Pinpoint the cell where the given text exists, returning its (x, y) midpoint coordinate. 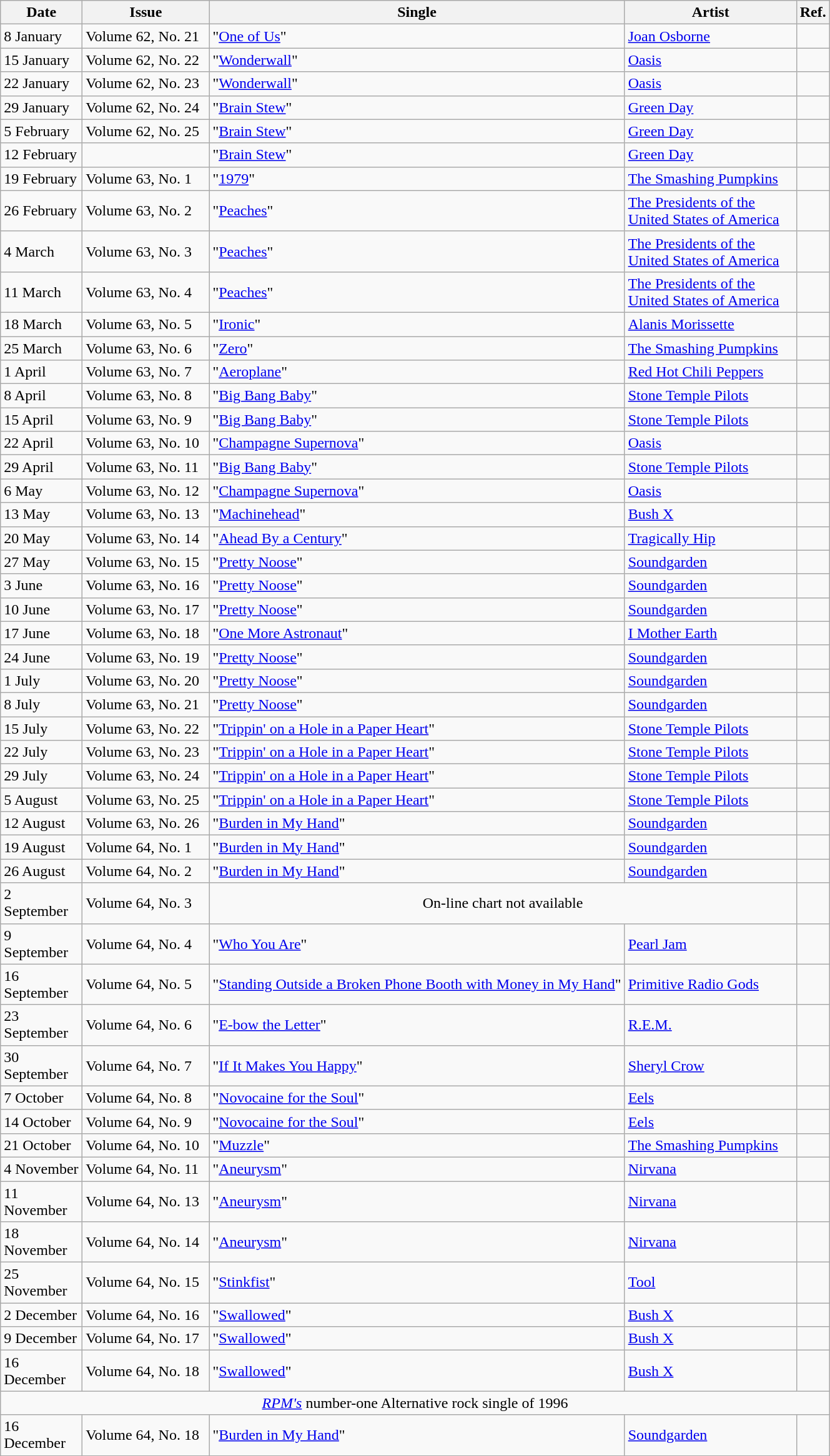
Tool (711, 1282)
Volume 64, No. 17 (146, 1339)
30 September (41, 1065)
19 August (41, 847)
Volume 64, No. 10 (146, 1145)
"Machinehead" (417, 514)
5 February (41, 131)
Volume 63, No. 16 (146, 586)
29 April (41, 467)
13 May (41, 514)
"One of Us" (417, 36)
22 April (41, 443)
26 February (41, 211)
Volume 63, No. 26 (146, 824)
24 June (41, 657)
15 July (41, 729)
Volume 64, No. 2 (146, 871)
4 March (41, 251)
Volume 63, No. 20 (146, 681)
12 February (41, 155)
23 September (41, 1025)
Volume 63, No. 2 (146, 211)
Volume 63, No. 5 (146, 324)
Volume 64, No. 11 (146, 1169)
2 December (41, 1315)
Sheryl Crow (711, 1065)
Volume 63, No. 4 (146, 292)
25 November (41, 1282)
21 October (41, 1145)
Volume 63, No. 18 (146, 633)
Volume 64, No. 5 (146, 984)
8 January (41, 36)
"Muzzle" (417, 1145)
Volume 63, No. 22 (146, 729)
Ref. (813, 12)
Joan Osborne (711, 36)
Volume 63, No. 7 (146, 372)
Pearl Jam (711, 944)
Volume 62, No. 25 (146, 131)
On-line chart not available (503, 903)
Date (41, 12)
Volume 63, No. 11 (146, 467)
22 January (41, 84)
Volume 64, No. 8 (146, 1098)
Volume 62, No. 24 (146, 107)
Volume 64, No. 4 (146, 944)
Volume 63, No. 15 (146, 562)
Issue (146, 12)
Volume 63, No. 3 (146, 251)
Volume 63, No. 8 (146, 396)
RPM's number-one Alternative rock single of 1996 (415, 1403)
"Aeroplane" (417, 372)
12 August (41, 824)
Volume 64, No. 6 (146, 1025)
17 June (41, 633)
29 January (41, 107)
Volume 63, No. 13 (146, 514)
8 July (41, 704)
Volume 64, No. 14 (146, 1242)
15 April (41, 420)
20 May (41, 538)
Volume 63, No. 1 (146, 179)
19 February (41, 179)
"Ahead By a Century" (417, 538)
26 August (41, 871)
18 November (41, 1242)
5 August (41, 800)
Volume 63, No. 9 (146, 420)
1 April (41, 372)
11 November (41, 1201)
"1979" (417, 179)
27 May (41, 562)
Volume 63, No. 14 (146, 538)
Volume 63, No. 21 (146, 704)
Volume 63, No. 6 (146, 348)
6 May (41, 491)
"E-bow the Letter" (417, 1025)
16 September (41, 984)
Volume 63, No. 19 (146, 657)
Volume 63, No. 10 (146, 443)
3 June (41, 586)
Volume 63, No. 24 (146, 776)
Volume 64, No. 3 (146, 903)
Volume 64, No. 16 (146, 1315)
Red Hot Chili Peppers (711, 372)
Tragically Hip (711, 538)
18 March (41, 324)
25 March (41, 348)
1 July (41, 681)
"Zero" (417, 348)
Volume 63, No. 25 (146, 800)
"One More Astronaut" (417, 633)
9 December (41, 1339)
Artist (711, 12)
15 January (41, 60)
11 March (41, 292)
2 September (41, 903)
Volume 64, No. 1 (146, 847)
Volume 62, No. 22 (146, 60)
14 October (41, 1121)
R.E.M. (711, 1025)
Volume 64, No. 7 (146, 1065)
22 July (41, 752)
Volume 63, No. 23 (146, 752)
"Who You Are" (417, 944)
I Mother Earth (711, 633)
Volume 64, No. 15 (146, 1282)
Volume 62, No. 23 (146, 84)
10 June (41, 609)
"Ironic" (417, 324)
"Stinkfist" (417, 1282)
Single (417, 12)
Volume 63, No. 12 (146, 491)
Volume 62, No. 21 (146, 36)
4 November (41, 1169)
"If It Makes You Happy" (417, 1065)
8 April (41, 396)
Volume 64, No. 9 (146, 1121)
Volume 64, No. 13 (146, 1201)
29 July (41, 776)
Volume 63, No. 17 (146, 609)
9 September (41, 944)
Alanis Morissette (711, 324)
Primitive Radio Gods (711, 984)
7 October (41, 1098)
"Standing Outside a Broken Phone Booth with Money in My Hand" (417, 984)
